Identify which cell holds the provided text, then report its (x, y) central coordinate. 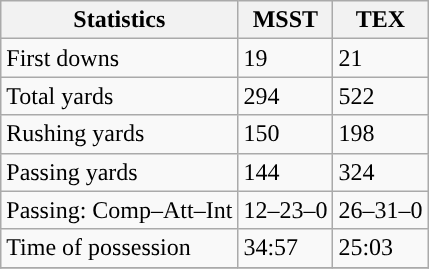
294 (286, 96)
144 (286, 172)
Passing yards (120, 172)
Passing: Comp–Att–Int (120, 210)
MSST (286, 20)
21 (380, 58)
12–23–0 (286, 210)
Time of possession (120, 248)
25:03 (380, 248)
Statistics (120, 20)
Rushing yards (120, 134)
522 (380, 96)
26–31–0 (380, 210)
150 (286, 134)
34:57 (286, 248)
324 (380, 172)
First downs (120, 58)
TEX (380, 20)
198 (380, 134)
19 (286, 58)
Total yards (120, 96)
